Provide the (x, y) coordinate of the cell's center where the given text is located.  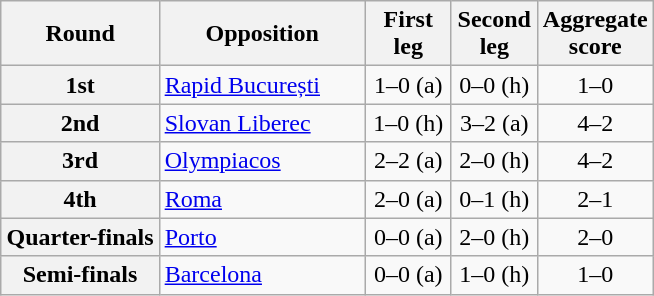
Porto (262, 237)
2nd (80, 123)
Olympiacos (262, 161)
Quarter-finals (80, 237)
Opposition (262, 34)
3–2 (a) (494, 123)
Second leg (494, 34)
Rapid București (262, 85)
Roma (262, 199)
1–0 (a) (408, 85)
3rd (80, 161)
First leg (408, 34)
0–1 (h) (494, 199)
Slovan Liberec (262, 123)
Semi-finals (80, 275)
2–1 (595, 199)
4th (80, 199)
1st (80, 85)
Barcelona (262, 275)
Round (80, 34)
2–0 (a) (408, 199)
2–2 (a) (408, 161)
0–0 (h) (494, 85)
Aggregate score (595, 34)
2–0 (595, 237)
